Output the [x, y] coordinate of the center of the cell containing the given text.  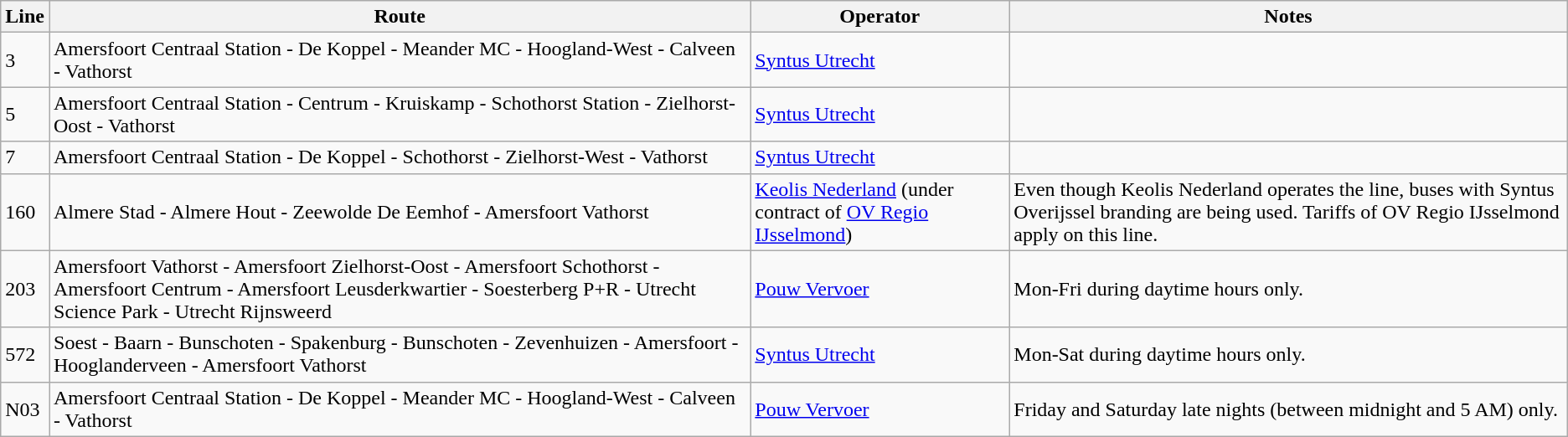
Almere Stad - Almere Hout - Zeewolde De Eemhof - Amersfoort Vathorst [399, 212]
3 [25, 60]
5 [25, 114]
Amersfoort Centraal Station - Centrum - Kruiskamp - Schothorst Station - Zielhorst-Oost - Vathorst [399, 114]
N03 [25, 409]
Operator [879, 17]
Line [25, 17]
Mon-Fri during daytime hours only. [1288, 289]
7 [25, 157]
Notes [1288, 17]
160 [25, 212]
Amersfoort Centraal Station - De Koppel - Schothorst - Zielhorst-West - Vathorst [399, 157]
Route [399, 17]
Mon-Sat during daytime hours only. [1288, 355]
203 [25, 289]
Friday and Saturday late nights (between midnight and 5 AM) only. [1288, 409]
572 [25, 355]
Soest - Baarn - Bunschoten - Spakenburg - Bunschoten - Zevenhuizen - Amersfoort - Hooglanderveen - Amersfoort Vathorst [399, 355]
Keolis Nederland (under contract of OV Regio IJsselmond) [879, 212]
